Extract the [X, Y] coordinate from the center of the cell holding the provided text.  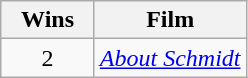
Wins [48, 20]
Film [170, 20]
2 [48, 58]
About Schmidt [170, 58]
